Provide the (X, Y) coordinate of the cell's center where the given text is located.  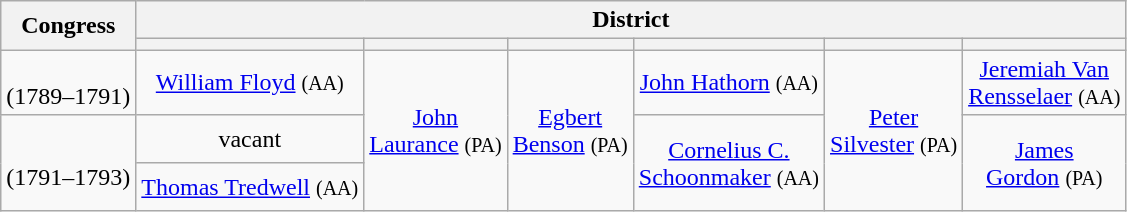
(1791–1793) (68, 163)
District (631, 20)
John Hathorn (AA) (728, 82)
Thomas Tredwell (AA) (250, 187)
EgbertBenson (PA) (570, 130)
William Floyd (AA) (250, 82)
JohnLaurance (PA) (436, 130)
Cornelius C.Schoonmaker (AA) (728, 163)
vacant (250, 139)
Cong­ress (68, 26)
(1789–1791) (68, 82)
PeterSilvester (PA) (894, 130)
JamesGordon (PA) (1044, 163)
Jeremiah VanRensselaer (AA) (1044, 82)
